Output the (x, y) coordinate of the center of the cell containing the given text.  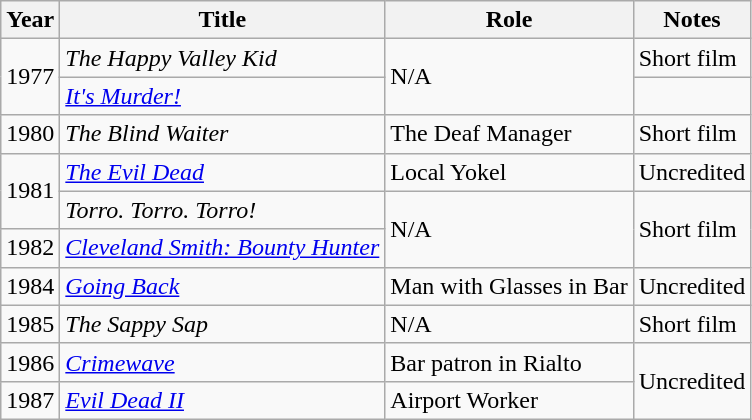
Cleveland Smith: Bounty Hunter (222, 248)
Title (222, 20)
Crimewave (222, 362)
The Deaf Manager (509, 134)
1985 (30, 324)
1987 (30, 400)
Going Back (222, 286)
Evil Dead II (222, 400)
Year (30, 20)
1981 (30, 191)
1980 (30, 134)
Role (509, 20)
The Sappy Sap (222, 324)
Notes (692, 20)
It's Murder! (222, 96)
Local Yokel (509, 172)
The Blind Waiter (222, 134)
1982 (30, 248)
1977 (30, 77)
Airport Worker (509, 400)
The Evil Dead (222, 172)
The Happy Valley Kid (222, 58)
Bar patron in Rialto (509, 362)
Man with Glasses in Bar (509, 286)
1986 (30, 362)
Torro. Torro. Torro! (222, 210)
1984 (30, 286)
